Determine the [x, y] coordinate at the center of the cell enclosing the given text.  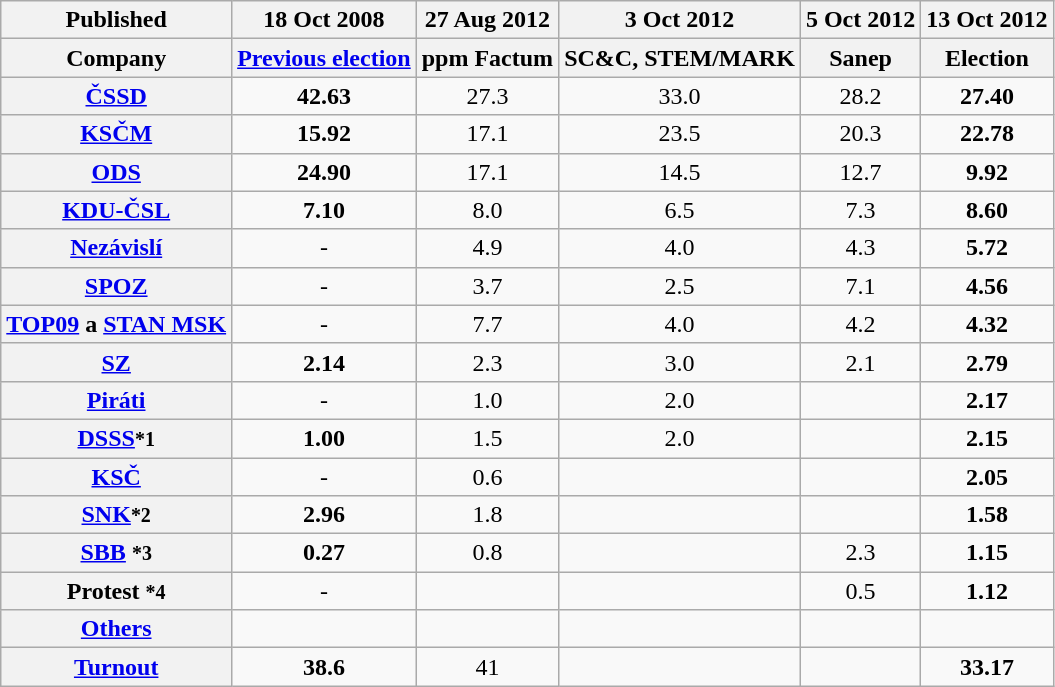
2.17 [987, 400]
ČSSD [116, 96]
4.2 [860, 324]
7.7 [487, 324]
Nezávislí [116, 248]
DSSS*1 [116, 438]
2.96 [324, 515]
Turnout [116, 667]
33.17 [987, 667]
5 Oct 2012 [860, 20]
2.79 [987, 362]
27.40 [987, 96]
27 Aug 2012 [487, 20]
0.27 [324, 553]
12.7 [860, 172]
2.14 [324, 362]
20.3 [860, 134]
7.1 [860, 286]
2.5 [680, 286]
1.5 [487, 438]
4.9 [487, 248]
0.6 [487, 477]
4.56 [987, 286]
KDU-ČSL [116, 210]
6.5 [680, 210]
0.5 [860, 591]
Company [116, 58]
28.2 [860, 96]
3 Oct 2012 [680, 20]
0.8 [487, 553]
23.5 [680, 134]
4.32 [987, 324]
1.8 [487, 515]
KSČM [116, 134]
22.78 [987, 134]
3.7 [487, 286]
Piráti [116, 400]
9.92 [987, 172]
KSČ [116, 477]
Election [987, 58]
Others [116, 629]
ODS [116, 172]
8.0 [487, 210]
42.63 [324, 96]
33.0 [680, 96]
2.05 [987, 477]
5.72 [987, 248]
1.0 [487, 400]
SNK*2 [116, 515]
Previous election [324, 58]
8.60 [987, 210]
1.58 [987, 515]
27.3 [487, 96]
Published [116, 20]
24.90 [324, 172]
1.15 [987, 553]
1.00 [324, 438]
SZ [116, 362]
TOP09 a STAN MSK [116, 324]
7.10 [324, 210]
SPOZ [116, 286]
15.92 [324, 134]
13 Oct 2012 [987, 20]
Protest *4 [116, 591]
2.15 [987, 438]
SC&C, STEM/MARK [680, 58]
38.6 [324, 667]
Sanep [860, 58]
ppm Factum [487, 58]
1.12 [987, 591]
3.0 [680, 362]
41 [487, 667]
18 Oct 2008 [324, 20]
14.5 [680, 172]
4.3 [860, 248]
7.3 [860, 210]
2.1 [860, 362]
SBB *3 [116, 553]
